From the cell containing the given text, extract its center point as (X, Y) coordinate. 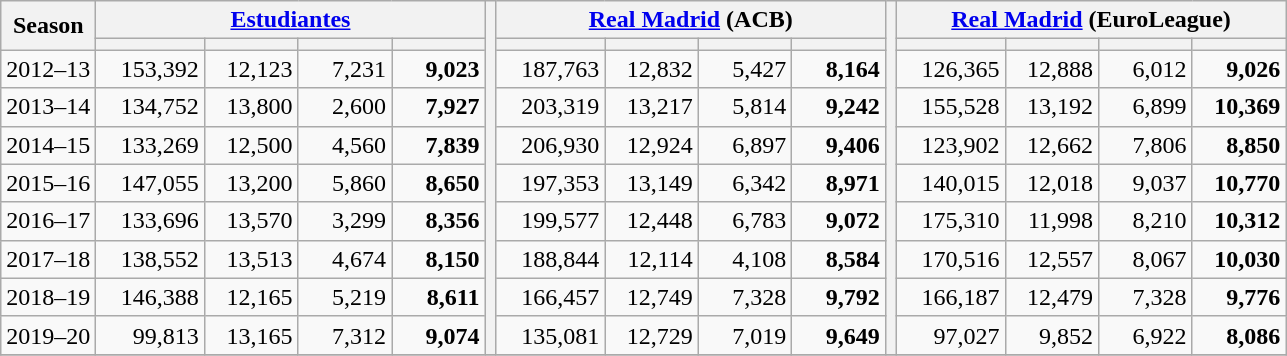
134,752 (150, 107)
97,027 (950, 335)
138,552 (150, 259)
7,312 (345, 335)
153,392 (150, 69)
197,353 (550, 183)
11,998 (1052, 221)
2019–20 (48, 335)
126,365 (950, 69)
8,164 (839, 69)
Season (48, 26)
13,149 (652, 183)
155,528 (950, 107)
9,023 (439, 69)
166,457 (550, 297)
13,570 (251, 221)
8,086 (1239, 335)
135,081 (550, 335)
9,026 (1239, 69)
8,650 (439, 183)
206,930 (550, 145)
5,814 (745, 107)
12,165 (251, 297)
2017–18 (48, 259)
133,269 (150, 145)
Real Madrid (EuroLeague) (1090, 20)
8,150 (439, 259)
5,219 (345, 297)
13,200 (251, 183)
13,513 (251, 259)
199,577 (550, 221)
6,899 (1146, 107)
10,312 (1239, 221)
8,584 (839, 259)
2,600 (345, 107)
Estudiantes (290, 20)
9,776 (1239, 297)
8,210 (1146, 221)
10,030 (1239, 259)
140,015 (950, 183)
5,427 (745, 69)
10,369 (1239, 107)
13,165 (251, 335)
175,310 (950, 221)
12,500 (251, 145)
9,852 (1052, 335)
12,888 (1052, 69)
4,674 (345, 259)
6,012 (1146, 69)
7,927 (439, 107)
12,123 (251, 69)
2014–15 (48, 145)
9,074 (439, 335)
4,108 (745, 259)
12,749 (652, 297)
6,342 (745, 183)
12,924 (652, 145)
9,406 (839, 145)
8,850 (1239, 145)
2012–13 (48, 69)
187,763 (550, 69)
12,114 (652, 259)
12,729 (652, 335)
147,055 (150, 183)
9,792 (839, 297)
2013–14 (48, 107)
9,072 (839, 221)
123,902 (950, 145)
13,217 (652, 107)
2016–17 (48, 221)
7,231 (345, 69)
12,479 (1052, 297)
99,813 (150, 335)
8,356 (439, 221)
12,448 (652, 221)
7,839 (439, 145)
203,319 (550, 107)
188,844 (550, 259)
12,557 (1052, 259)
12,832 (652, 69)
Real Madrid (ACB) (690, 20)
9,037 (1146, 183)
4,560 (345, 145)
8,611 (439, 297)
7,019 (745, 335)
7,806 (1146, 145)
12,018 (1052, 183)
133,696 (150, 221)
12,662 (1052, 145)
166,187 (950, 297)
9,649 (839, 335)
3,299 (345, 221)
9,242 (839, 107)
6,783 (745, 221)
6,897 (745, 145)
8,067 (1146, 259)
6,922 (1146, 335)
8,971 (839, 183)
2015–16 (48, 183)
5,860 (345, 183)
2018–19 (48, 297)
13,800 (251, 107)
13,192 (1052, 107)
170,516 (950, 259)
146,388 (150, 297)
10,770 (1239, 183)
